Locate the cell with the specified text and output its [X, Y] center coordinate. 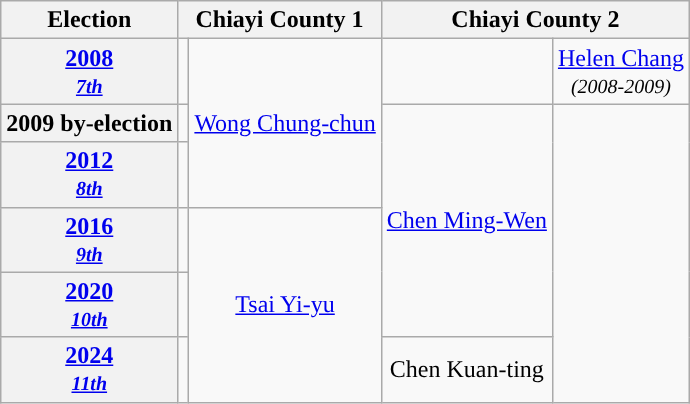
20128th [90, 174]
20087th [90, 72]
202010th [90, 304]
20169th [90, 240]
2009 by-election [90, 123]
Chiayi County 1 [280, 20]
Helen Chang(2008-2009) [620, 72]
Tsai Yi-yu [285, 304]
Chiayi County 2 [535, 20]
Election [90, 20]
Chen Ming-Wen [466, 220]
202411th [90, 370]
Chen Kuan-ting [466, 370]
Wong Chung-chun [285, 123]
